Output the (x, y) coordinate of the center of the cell containing the given text.  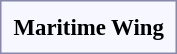
Maritime Wing (88, 27)
